Output the [x, y] coordinate of the center of the cell containing the given text.  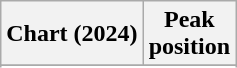
Peakposition [189, 34]
Chart (2024) [72, 34]
